Search for the cell housing the specified text and yield its (x, y) center coordinate. 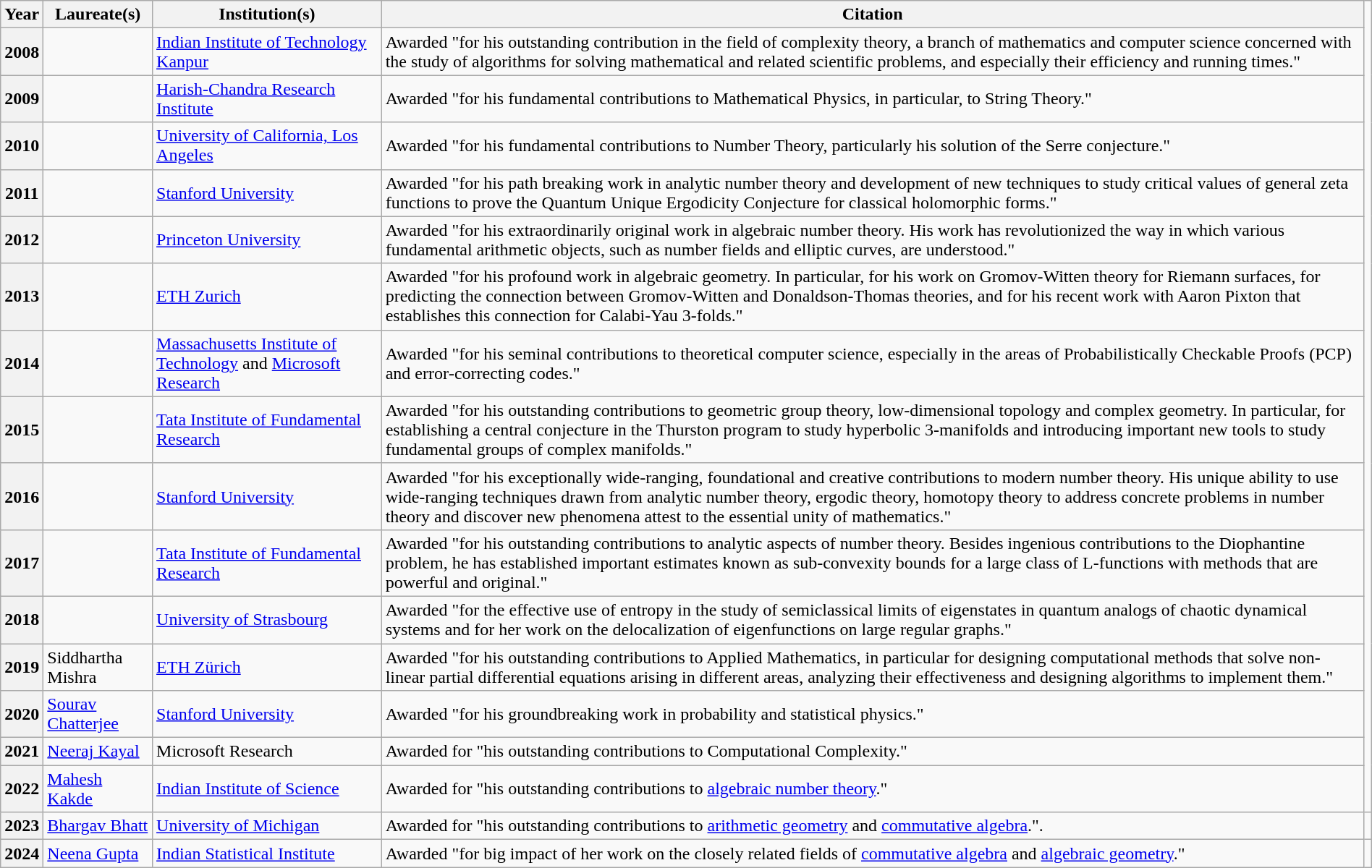
2022 (22, 788)
Awarded "for his fundamental contributions to Number Theory, particularly his solution of the Serre conjecture." (873, 146)
Mahesh Kakde (98, 788)
Indian Statistical Institute (268, 854)
ETH Zurich (268, 297)
2020 (22, 715)
2023 (22, 826)
2012 (22, 240)
Laureate(s) (98, 14)
Year (22, 14)
University of California, Los Angeles (268, 146)
Princeton University (268, 240)
Awarded "for his groundbreaking work in probability and statistical physics." (873, 715)
Massachusetts Institute of Technology and Microsoft Research (268, 363)
Bhargav Bhatt (98, 826)
2015 (22, 430)
2019 (22, 667)
Neeraj Kayal (98, 752)
Indian Institute of Science (268, 788)
Institution(s) (268, 14)
Awarded "for big impact of her work on the closely related fields of commutative algebra and algebraic geometry." (873, 854)
2024 (22, 854)
2016 (22, 496)
Awarded "for his fundamental contributions to Mathematical Physics, in particular, to String Theory." (873, 98)
Awarded for "his outstanding contributions to Computational Complexity." (873, 752)
Sourav Chatterjee (98, 715)
Awarded for "his outstanding contributions to arithmetic geometry and commutative algebra.". (873, 826)
2009 (22, 98)
2013 (22, 297)
Harish-Chandra Research Institute (268, 98)
2011 (22, 192)
2008 (22, 52)
Neena Gupta (98, 854)
Siddhartha Mishra (98, 667)
Indian Institute of Technology Kanpur (268, 52)
2017 (22, 563)
ETH Zürich (268, 667)
2021 (22, 752)
Microsoft Research (268, 752)
Citation (873, 14)
2010 (22, 146)
2014 (22, 363)
2018 (22, 619)
Awarded for "his outstanding contributions to algebraic number theory." (873, 788)
University of Michigan (268, 826)
University of Strasbourg (268, 619)
